Capture the cell that displays the provided text and extract its [X, Y] central coordinate. 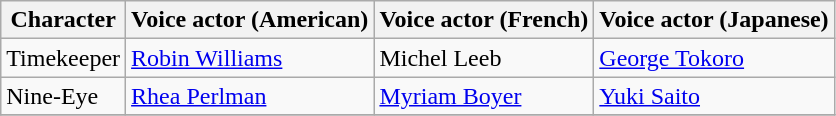
Yuki Saito [714, 96]
Michel Leeb [484, 58]
Voice actor (Japanese) [714, 20]
Timekeeper [64, 58]
Character [64, 20]
Rhea Perlman [250, 96]
Nine-Eye [64, 96]
Robin Williams [250, 58]
Voice actor (American) [250, 20]
George Tokoro [714, 58]
Myriam Boyer [484, 96]
Voice actor (French) [484, 20]
